Output the [x, y] coordinate of the center of the cell containing the given text.  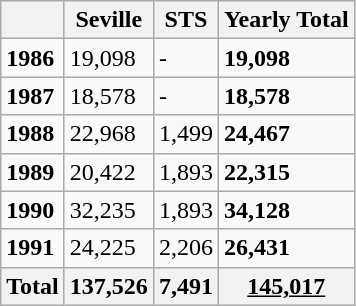
137,526 [108, 286]
24,467 [286, 134]
20,422 [108, 172]
1987 [33, 96]
2,206 [186, 248]
1990 [33, 210]
22,315 [286, 172]
Seville [108, 20]
26,431 [286, 248]
7,491 [186, 286]
1991 [33, 248]
Total [33, 286]
34,128 [286, 210]
24,225 [108, 248]
1986 [33, 58]
145,017 [286, 286]
1,499 [186, 134]
Yearly Total [286, 20]
1988 [33, 134]
1989 [33, 172]
32,235 [108, 210]
STS [186, 20]
22,968 [108, 134]
